Capture the cell that displays the provided text and extract its [X, Y] central coordinate. 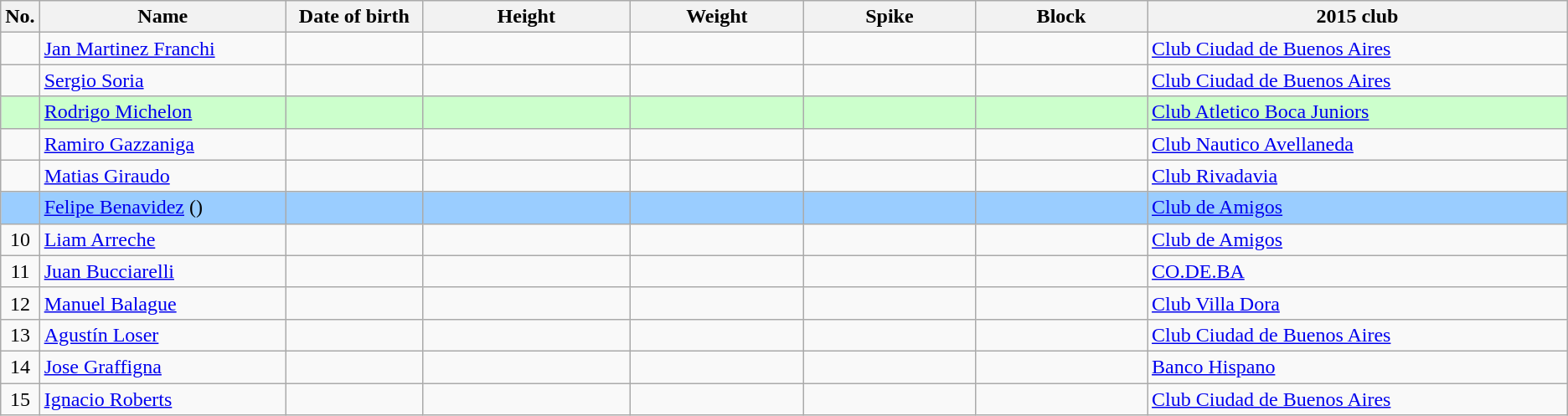
Banco Hispano [1358, 367]
Sergio Soria [162, 80]
Club Villa Dora [1358, 303]
Liam Arreche [162, 239]
Juan Bucciarelli [162, 271]
CO.DE.BA [1358, 271]
Manuel Balague [162, 303]
Jose Graffigna [162, 367]
No. [20, 17]
Felipe Benavidez () [162, 208]
13 [20, 335]
Matias Giraudo [162, 176]
Date of birth [353, 17]
Block [1060, 17]
Club Atletico Boca Juniors [1358, 112]
Height [526, 17]
12 [20, 303]
15 [20, 399]
11 [20, 271]
Ramiro Gazzaniga [162, 144]
10 [20, 239]
Jan Martinez Franchi [162, 49]
Name [162, 17]
14 [20, 367]
2015 club [1358, 17]
Ignacio Roberts [162, 399]
Spike [890, 17]
Weight [717, 17]
Agustín Loser [162, 335]
Club Nautico Avellaneda [1358, 144]
Rodrigo Michelon [162, 112]
Club Rivadavia [1358, 176]
